Output the [x, y] coordinate of the center of the cell containing the given text.  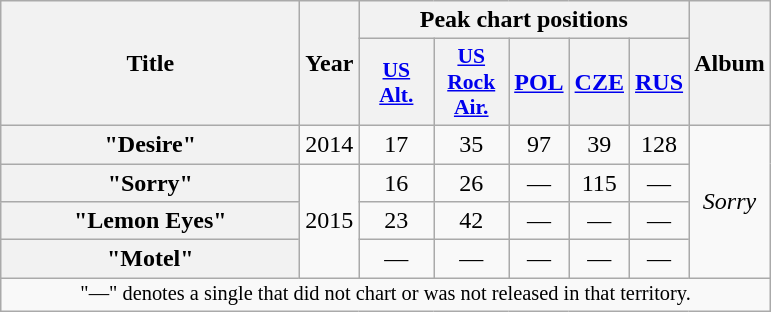
16 [396, 183]
39 [599, 144]
CZE [599, 82]
POL [539, 82]
RUS [660, 82]
Peak chart positions [524, 20]
115 [599, 183]
42 [472, 221]
"Lemon Eyes" [150, 221]
Album [730, 64]
2015 [330, 221]
"—" denotes a single that did not chart or was not released in that territory. [386, 295]
97 [539, 144]
128 [660, 144]
"Motel" [150, 259]
23 [396, 221]
35 [472, 144]
"Desire" [150, 144]
Title [150, 64]
US Rock Air. [472, 82]
17 [396, 144]
2014 [330, 144]
26 [472, 183]
Sorry [730, 201]
Year [330, 64]
US Alt. [396, 82]
"Sorry" [150, 183]
